Identify which cell holds the provided text, then report its [x, y] central coordinate. 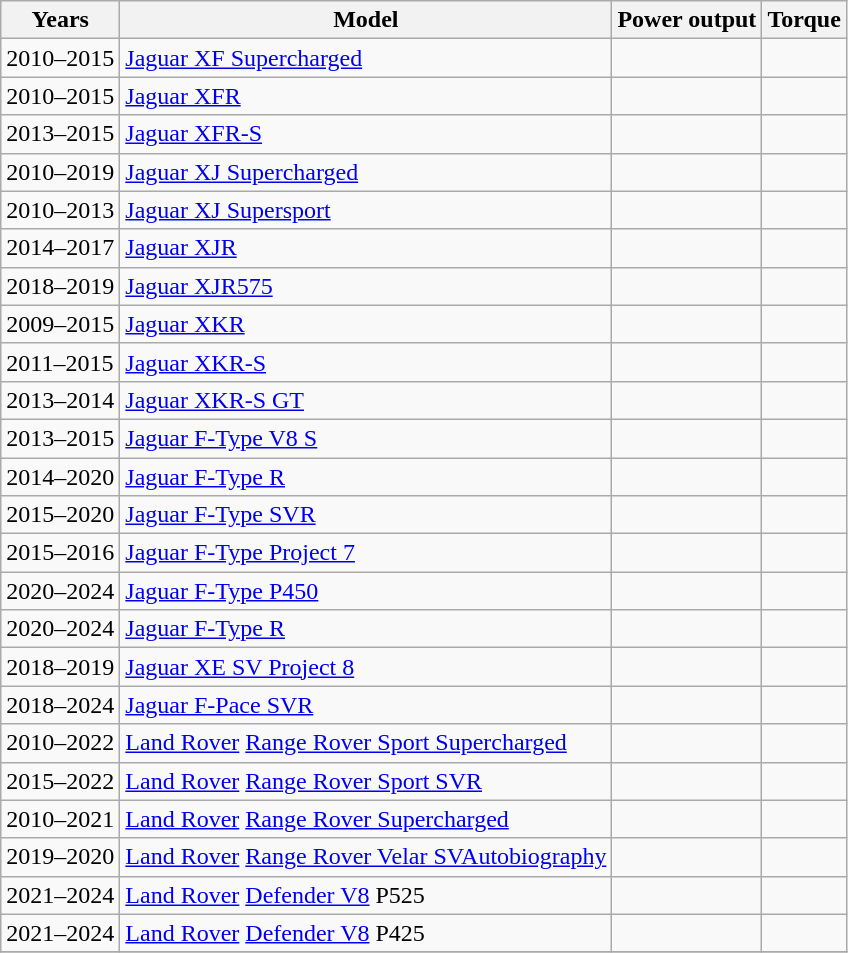
Land Rover Range Rover Supercharged [366, 819]
Jaguar F-Pace SVR [366, 705]
2014–2020 [60, 477]
Jaguar XFR [366, 96]
2010–2022 [60, 743]
2015–2022 [60, 781]
Jaguar XJR575 [366, 286]
2019–2020 [60, 857]
2010–2013 [60, 210]
Land Rover Defender V8 P525 [366, 895]
Jaguar XJR [366, 248]
Years [60, 20]
Land Rover Defender V8 P425 [366, 933]
Jaguar XFR-S [366, 134]
Jaguar XJ Supersport [366, 210]
Model [366, 20]
Jaguar XE SV Project 8 [366, 667]
Jaguar XKR-S [366, 362]
Land Rover Range Rover Sport SVR [366, 781]
Jaguar F-Type Project 7 [366, 553]
Power output [687, 20]
Jaguar F-Type P450 [366, 591]
Land Rover Range Rover Velar SVAutobiography [366, 857]
2015–2016 [60, 553]
2018–2024 [60, 705]
2013–2014 [60, 400]
2014–2017 [60, 248]
2015–2020 [60, 515]
Land Rover Range Rover Sport Supercharged [366, 743]
2009–2015 [60, 324]
Jaguar XKR-S GT [366, 400]
Jaguar F-Type V8 S [366, 438]
2010–2019 [60, 172]
2010–2021 [60, 819]
Jaguar F-Type SVR [366, 515]
2011–2015 [60, 362]
Jaguar XKR [366, 324]
Torque [804, 20]
Jaguar XJ Supercharged [366, 172]
Jaguar XF Supercharged [366, 58]
